Capture the cell that displays the provided text and extract its [x, y] central coordinate. 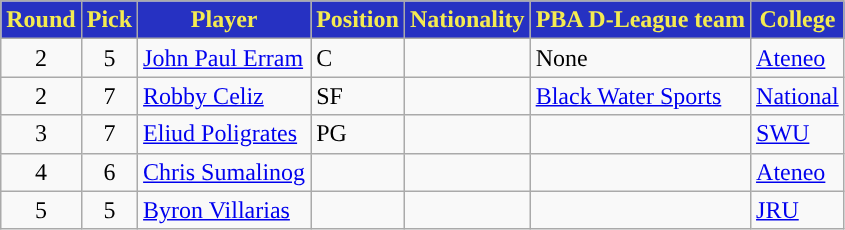
None [640, 58]
4 [41, 172]
PBA D-League team [640, 20]
John Paul Erram [224, 58]
National [798, 96]
JRU [798, 210]
Robby Celiz [224, 96]
Eliud Poligrates [224, 134]
Position [358, 20]
C [358, 58]
Player [224, 20]
PG [358, 134]
Black Water Sports [640, 96]
SWU [798, 134]
SF [358, 96]
Byron Villarias [224, 210]
6 [109, 172]
Nationality [467, 20]
3 [41, 134]
Pick [109, 20]
College [798, 20]
Round [41, 20]
Chris Sumalinog [224, 172]
